Extract the [X, Y] coordinate from the center of the cell holding the provided text.  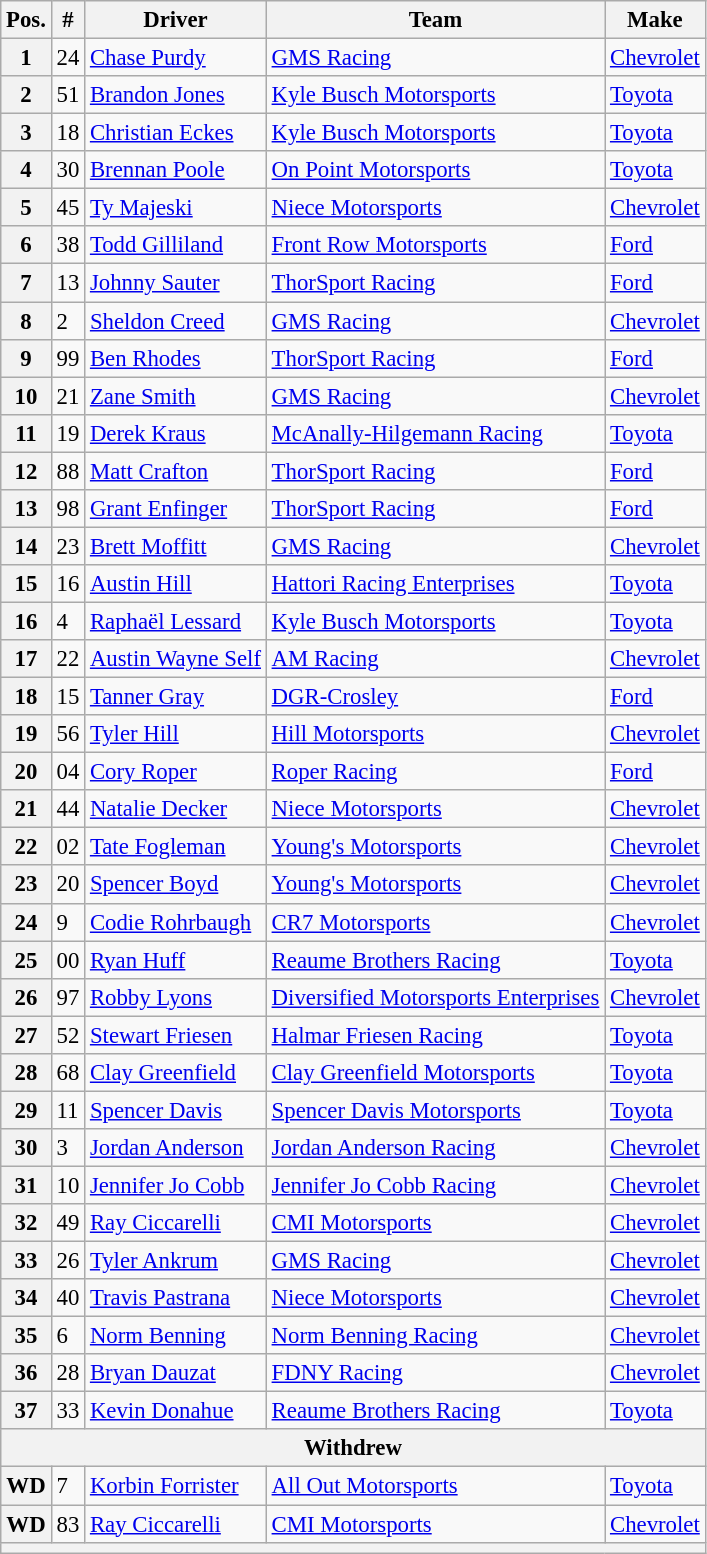
1 [26, 58]
Tate Fogleman [176, 847]
Clay Greenfield [176, 1073]
31 [26, 1185]
CR7 Motorsports [435, 922]
Team [435, 20]
Hattori Racing Enterprises [435, 584]
04 [68, 772]
Tyler Ankrum [176, 1261]
Derek Kraus [176, 433]
Pos. [26, 20]
45 [68, 208]
Christian Eckes [176, 133]
Jennifer Jo Cobb Racing [435, 1185]
Raphaël Lessard [176, 621]
Johnny Sauter [176, 283]
34 [26, 1298]
97 [68, 997]
52 [68, 1035]
Front Row Motorsports [435, 245]
56 [68, 734]
Ryan Huff [176, 960]
Jordan Anderson Racing [435, 1148]
Travis Pastrana [176, 1298]
32 [26, 1223]
12 [26, 471]
35 [26, 1336]
40 [68, 1298]
36 [26, 1373]
Jordan Anderson [176, 1148]
38 [68, 245]
AM Racing [435, 659]
00 [68, 960]
Matt Crafton [176, 471]
25 [26, 960]
98 [68, 509]
27 [26, 1035]
Spencer Davis [176, 1110]
99 [68, 358]
DGR-Crosley [435, 697]
Brandon Jones [176, 95]
Hill Motorsports [435, 734]
17 [26, 659]
Brennan Poole [176, 170]
Clay Greenfield Motorsports [435, 1073]
Cory Roper [176, 772]
Grant Enfinger [176, 509]
Korbin Forrister [176, 1486]
Todd Gilliland [176, 245]
Driver [176, 20]
Natalie Decker [176, 809]
On Point Motorsports [435, 170]
Tyler Hill [176, 734]
Bryan Dauzat [176, 1373]
Zane Smith [176, 396]
# [68, 20]
Sheldon Creed [176, 321]
Austin Wayne Self [176, 659]
Make [655, 20]
Spencer Boyd [176, 885]
Chase Purdy [176, 58]
68 [68, 1073]
McAnally-Hilgemann Racing [435, 433]
51 [68, 95]
Halmar Friesen Racing [435, 1035]
Stewart Friesen [176, 1035]
02 [68, 847]
All Out Motorsports [435, 1486]
5 [26, 208]
Kevin Donahue [176, 1411]
Robby Lyons [176, 997]
37 [26, 1411]
29 [26, 1110]
83 [68, 1524]
44 [68, 809]
88 [68, 471]
Tanner Gray [176, 697]
Ben Rhodes [176, 358]
14 [26, 546]
Austin Hill [176, 584]
Norm Benning [176, 1336]
Jennifer Jo Cobb [176, 1185]
Brett Moffitt [176, 546]
Diversified Motorsports Enterprises [435, 997]
Norm Benning Racing [435, 1336]
Spencer Davis Motorsports [435, 1110]
Roper Racing [435, 772]
Withdrew [353, 1449]
Codie Rohrbaugh [176, 922]
49 [68, 1223]
8 [26, 321]
FDNY Racing [435, 1373]
Ty Majeski [176, 208]
